Find where the given text appears and provide that cell's center as (x, y) coordinate. 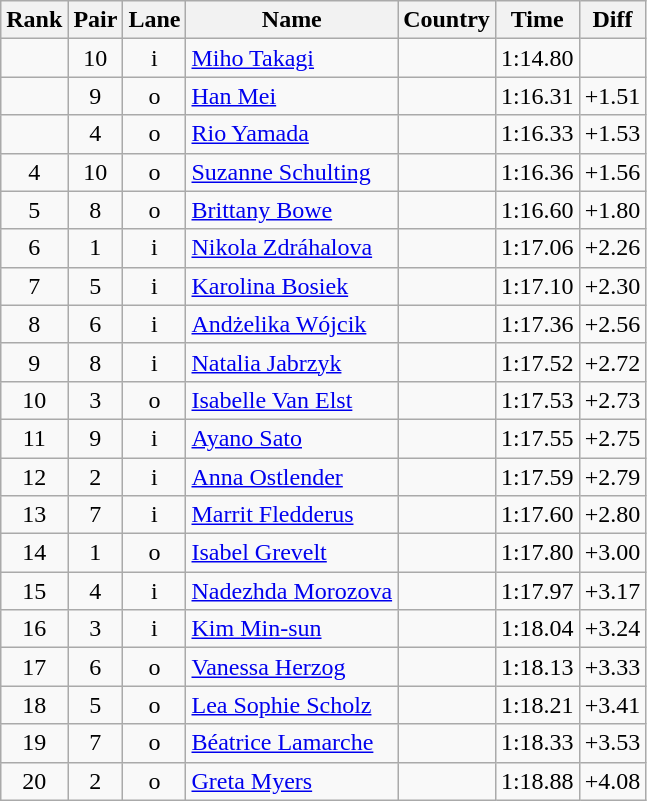
Han Mei (292, 96)
+1.80 (612, 210)
Brittany Bowe (292, 210)
1:17.52 (537, 362)
1:18.04 (537, 629)
1:14.80 (537, 58)
+1.53 (612, 134)
1:17.59 (537, 477)
Rank (34, 20)
+2.30 (612, 286)
+2.26 (612, 248)
1:17.97 (537, 591)
Pair (96, 20)
1:18.88 (537, 781)
+3.53 (612, 743)
Isabel Grevelt (292, 553)
Lane (154, 20)
11 (34, 438)
1:17.10 (537, 286)
+2.72 (612, 362)
13 (34, 515)
Nadezhda Morozova (292, 591)
+3.17 (612, 591)
Rio Yamada (292, 134)
1:16.33 (537, 134)
14 (34, 553)
+3.41 (612, 705)
+1.56 (612, 172)
1:17.80 (537, 553)
1:16.60 (537, 210)
+2.75 (612, 438)
1:17.36 (537, 324)
+2.80 (612, 515)
Andżelika Wójcik (292, 324)
19 (34, 743)
Lea Sophie Scholz (292, 705)
Kim Min-sun (292, 629)
1:17.06 (537, 248)
Natalia Jabrzyk (292, 362)
Marrit Fledderus (292, 515)
+2.73 (612, 400)
1:18.13 (537, 667)
1:17.60 (537, 515)
1:18.33 (537, 743)
+3.33 (612, 667)
+2.79 (612, 477)
20 (34, 781)
15 (34, 591)
1:17.53 (537, 400)
12 (34, 477)
Anna Ostlender (292, 477)
Ayano Sato (292, 438)
18 (34, 705)
16 (34, 629)
+3.00 (612, 553)
Vanessa Herzog (292, 667)
Name (292, 20)
Miho Takagi (292, 58)
Isabelle Van Elst (292, 400)
1:16.36 (537, 172)
Country (447, 20)
Diff (612, 20)
+2.56 (612, 324)
Nikola Zdráhalova (292, 248)
1:16.31 (537, 96)
+3.24 (612, 629)
17 (34, 667)
1:18.21 (537, 705)
Time (537, 20)
Suzanne Schulting (292, 172)
Béatrice Lamarche (292, 743)
+4.08 (612, 781)
Karolina Bosiek (292, 286)
Greta Myers (292, 781)
1:17.55 (537, 438)
+1.51 (612, 96)
